Determine the (X, Y) coordinate at the center of the cell enclosing the given text.  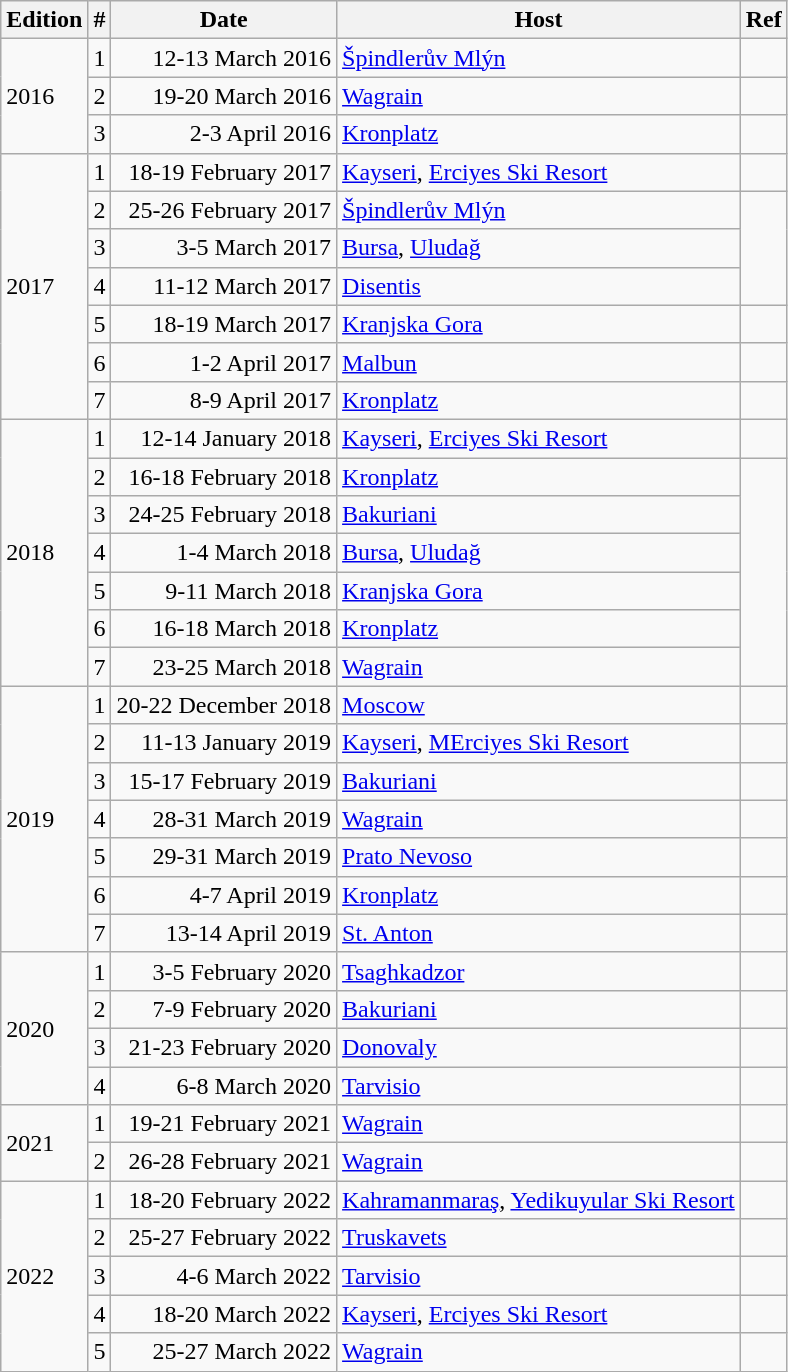
25-27 February 2022 (224, 1238)
28-31 March 2019 (224, 819)
Truskavets (539, 1238)
11-12 March 2017 (224, 286)
21-23 February 2020 (224, 1047)
9-11 March 2018 (224, 591)
2017 (44, 286)
2018 (44, 552)
Date (224, 20)
2-3 April 2016 (224, 134)
8-9 April 2017 (224, 400)
Malbun (539, 362)
19-21 February 2021 (224, 1124)
1-2 April 2017 (224, 362)
Tsaghkadzor (539, 971)
4-6 March 2022 (224, 1276)
Host (539, 20)
Moscow (539, 705)
19-20 March 2016 (224, 96)
25-27 March 2022 (224, 1352)
Prato Nevoso (539, 857)
16-18 February 2018 (224, 477)
2016 (44, 96)
2019 (44, 819)
1-4 March 2018 (224, 553)
13-14 April 2019 (224, 933)
Kayseri, MErciyes Ski Resort (539, 743)
Edition (44, 20)
Disentis (539, 286)
3-5 February 2020 (224, 971)
18-19 February 2017 (224, 172)
26-28 February 2021 (224, 1162)
# (100, 20)
12-14 January 2018 (224, 438)
15-17 February 2019 (224, 781)
23-25 March 2018 (224, 667)
11-13 January 2019 (224, 743)
Ref (764, 20)
St. Anton (539, 933)
12-13 March 2016 (224, 58)
Kahramanmaraş, Yedikuyular Ski Resort (539, 1200)
Donovaly (539, 1047)
3-5 March 2017 (224, 248)
24-25 February 2018 (224, 515)
18-19 March 2017 (224, 324)
25-26 February 2017 (224, 210)
20-22 December 2018 (224, 705)
6-8 March 2020 (224, 1085)
4-7 April 2019 (224, 895)
18-20 February 2022 (224, 1200)
2020 (44, 1028)
7-9 February 2020 (224, 1009)
2021 (44, 1143)
29-31 March 2019 (224, 857)
16-18 March 2018 (224, 629)
2022 (44, 1276)
18-20 March 2022 (224, 1314)
